Pinpoint the cell where the given text exists, returning its (X, Y) midpoint coordinate. 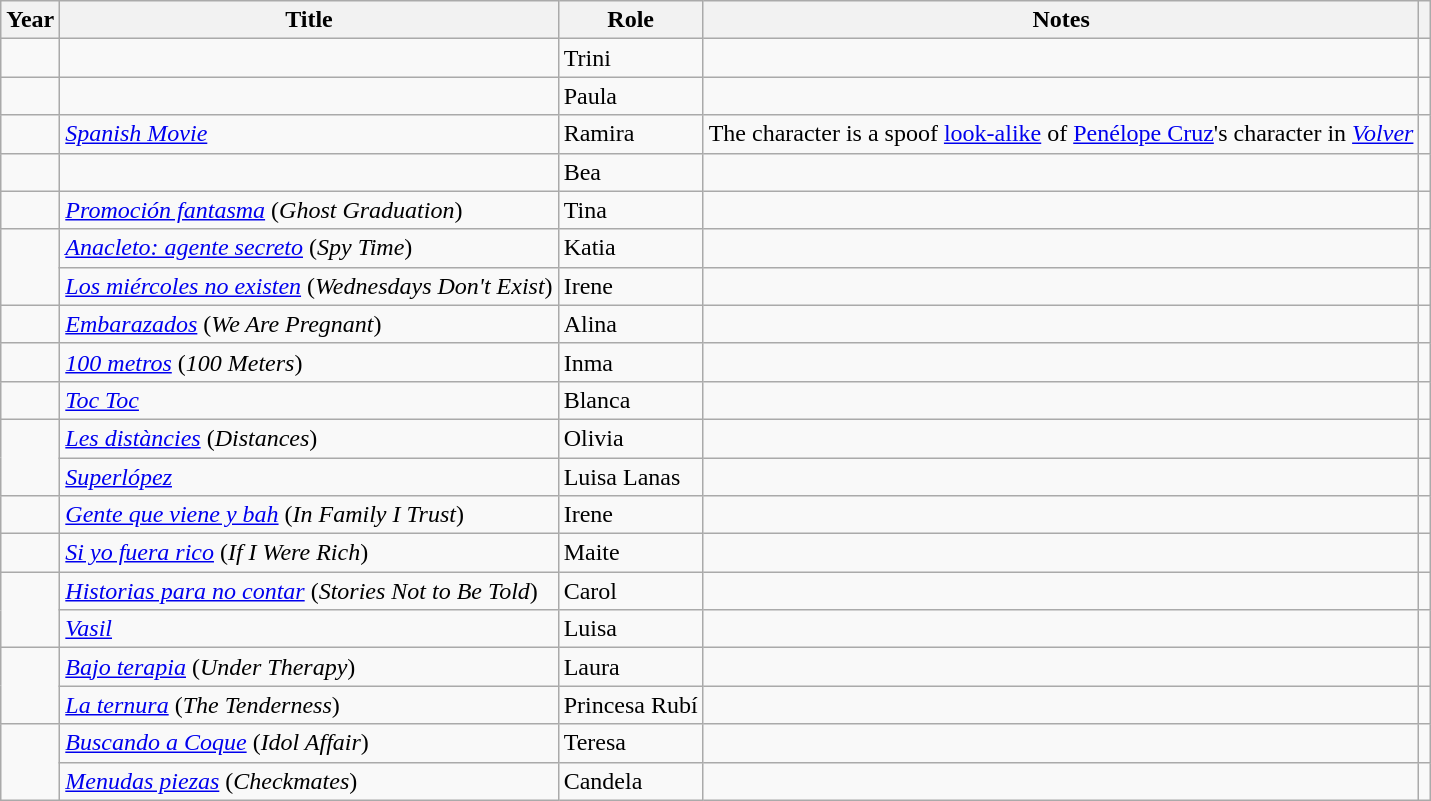
Trini (630, 58)
Historias para no contar (Stories Not to Be Told) (309, 591)
Notes (1061, 20)
Spanish Movie (309, 134)
Superlópez (309, 477)
Anacleto: agente secreto (Spy Time) (309, 248)
Blanca (630, 400)
Tina (630, 210)
Embarazados (We Are Pregnant) (309, 324)
Si yo fuera rico (If I Were Rich) (309, 553)
The character is a spoof look-alike of Penélope Cruz's character in Volver (1061, 134)
La ternura (The Tenderness) (309, 705)
Ramira (630, 134)
Luisa Lanas (630, 477)
Bajo terapia (Under Therapy) (309, 667)
Laura (630, 667)
Role (630, 20)
Toc Toc (309, 400)
Buscando a Coque (Idol Affair) (309, 743)
Olivia (630, 438)
Title (309, 20)
Bea (630, 172)
Los miércoles no existen (Wednesdays Don't Exist) (309, 286)
Candela (630, 781)
Vasil (309, 629)
Paula (630, 96)
100 metros (100 Meters) (309, 362)
Gente que viene y bah (In Family I Trust) (309, 515)
Katia (630, 248)
Teresa (630, 743)
Luisa (630, 629)
Year (30, 20)
Princesa Rubí (630, 705)
Les distàncies (Distances) (309, 438)
Menudas piezas (Checkmates) (309, 781)
Inma (630, 362)
Promoción fantasma (Ghost Graduation) (309, 210)
Carol (630, 591)
Maite (630, 553)
Alina (630, 324)
